Detect which cell encompasses the target text, then output its (X, Y) center coordinate. 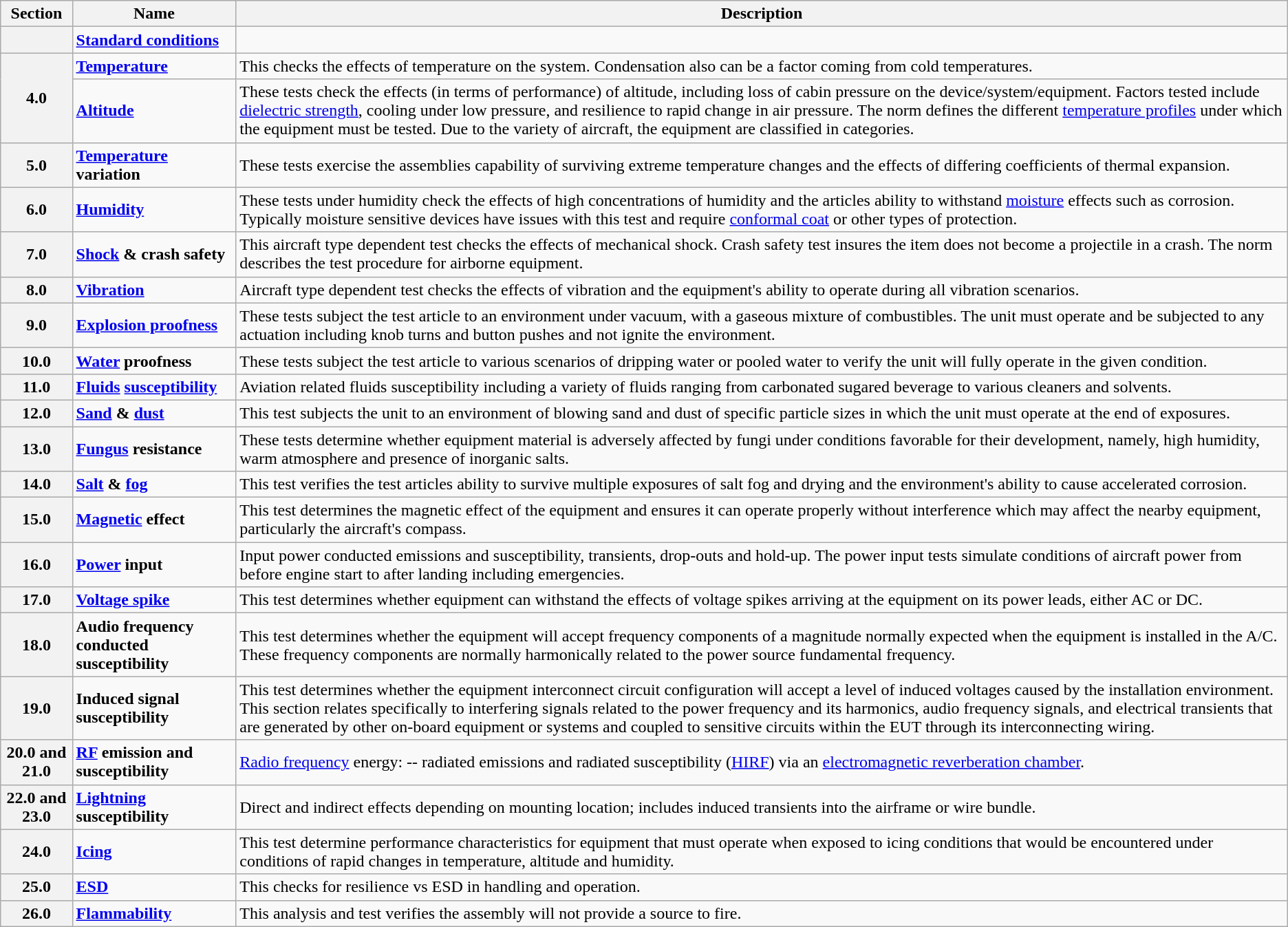
25.0 (36, 887)
5.0 (36, 165)
ESD (154, 887)
11.0 (36, 387)
Altitude (154, 111)
6.0 (36, 209)
Humidity (154, 209)
18.0 (36, 645)
24.0 (36, 852)
Description (762, 14)
20.0 and 21.0 (36, 763)
Lightning susceptibility (154, 807)
22.0 and 23.0 (36, 807)
Icing (154, 852)
Vibration (154, 290)
Aviation related fluids susceptibility including a variety of fluids ranging from carbonated sugared beverage to various cleaners and solvents. (762, 387)
Direct and indirect effects depending on mounting location; includes induced transients into the airframe or wire bundle. (762, 807)
12.0 (36, 413)
19.0 (36, 708)
4.0 (36, 98)
Name (154, 14)
Power input (154, 564)
Salt & fog (154, 484)
Shock & crash safety (154, 255)
10.0 (36, 361)
7.0 (36, 255)
Flammability (154, 913)
Section (36, 14)
Aircraft type dependent test checks the effects of vibration and the equipment's ability to operate during all vibration scenarios. (762, 290)
Temperature (154, 66)
Fungus resistance (154, 449)
8.0 (36, 290)
14.0 (36, 484)
17.0 (36, 600)
9.0 (36, 325)
Temperature variation (154, 165)
RF emission and susceptibility (154, 763)
This checks for resilience vs ESD in handling and operation. (762, 887)
Voltage spike (154, 600)
Radio frequency energy: -- radiated emissions and radiated susceptibility (HIRF) via an electromagnetic reverberation chamber. (762, 763)
Sand & dust (154, 413)
13.0 (36, 449)
16.0 (36, 564)
Induced signal susceptibility (154, 708)
Explosion proofness (154, 325)
Standard conditions (154, 40)
This analysis and test verifies the assembly will not provide a source to fire. (762, 913)
This test determines whether equipment can withstand the effects of voltage spikes arriving at the equipment on its power leads, either AC or DC. (762, 600)
Fluids susceptibility (154, 387)
26.0 (36, 913)
15.0 (36, 520)
Audio frequency conducted susceptibility (154, 645)
Water proofness (154, 361)
Magnetic effect (154, 520)
This checks the effects of temperature on the system. Condensation also can be a factor coming from cold temperatures. (762, 66)
